Scan for the cell matching the given text and deliver its (x, y) coordinate at center. 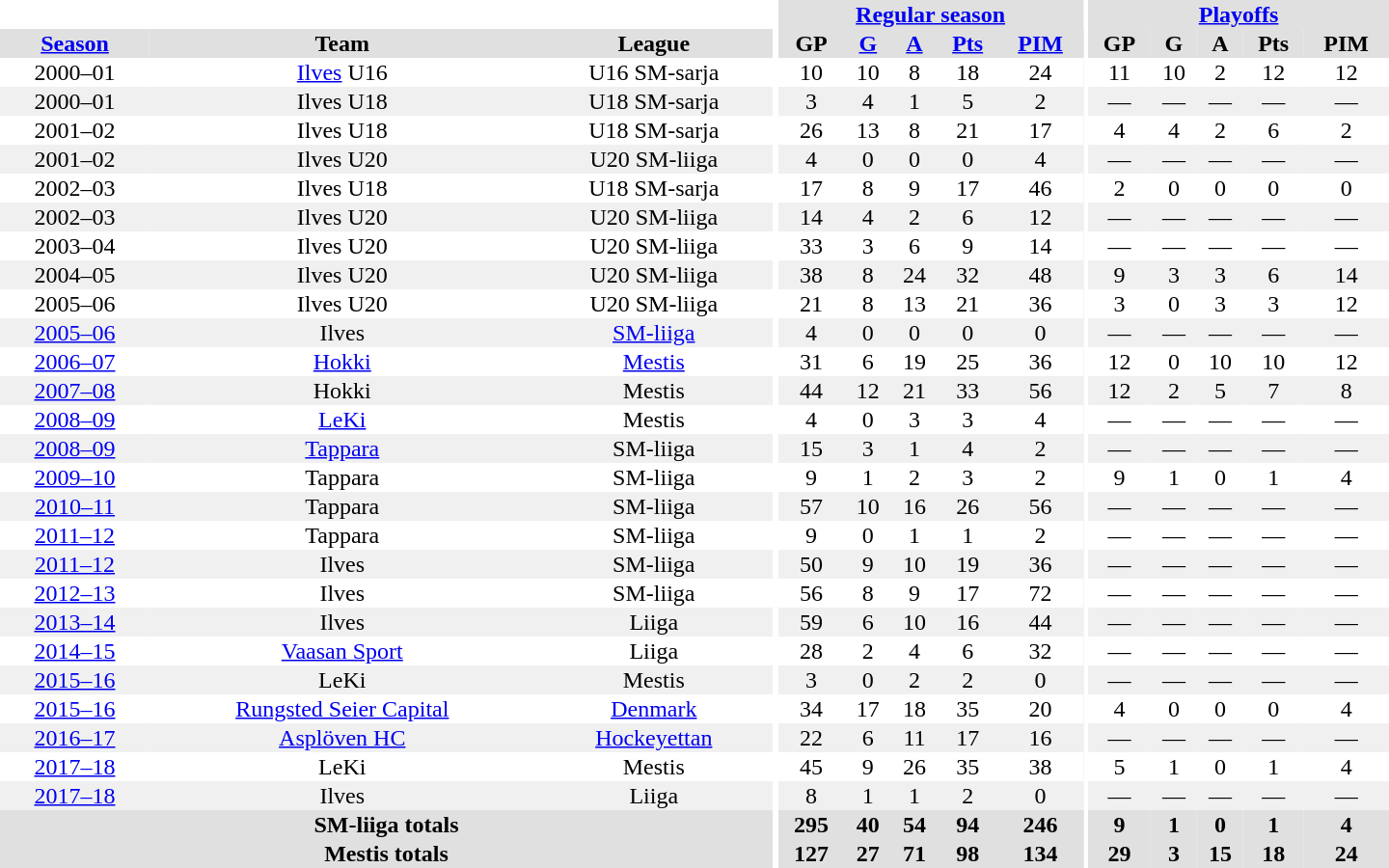
2009–10 (75, 477)
46 (1040, 188)
48 (1040, 275)
Regular season (930, 14)
Denmark (654, 709)
Hockeyettan (654, 738)
2012–13 (75, 593)
Season (75, 43)
Playoffs (1239, 14)
31 (810, 362)
28 (810, 651)
57 (810, 506)
2003–04 (75, 246)
134 (1040, 854)
U16 SM-sarja (654, 72)
2013–14 (75, 622)
22 (810, 738)
2007–08 (75, 391)
127 (810, 854)
SM-liiga totals (386, 825)
71 (914, 854)
Team (342, 43)
54 (914, 825)
246 (1040, 825)
2016–17 (75, 738)
Rungsted Seier Capital (342, 709)
7 (1273, 391)
94 (967, 825)
20 (1040, 709)
Vaasan Sport (342, 651)
40 (868, 825)
2004–05 (75, 275)
45 (810, 767)
72 (1040, 593)
295 (810, 825)
98 (967, 854)
2010–11 (75, 506)
27 (868, 854)
League (654, 43)
Asplöven HC (342, 738)
34 (810, 709)
Ilves U16 (342, 72)
59 (810, 622)
25 (967, 362)
Mestis totals (386, 854)
2014–15 (75, 651)
29 (1119, 854)
2006–07 (75, 362)
50 (810, 564)
